Return the (X, Y) coordinate for the center point of the cell that contains the specified text.  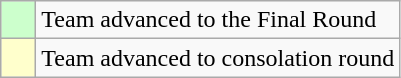
Team advanced to the Final Round (218, 20)
Team advanced to consolation round (218, 58)
